Capture the cell that displays the provided text and extract its (x, y) central coordinate. 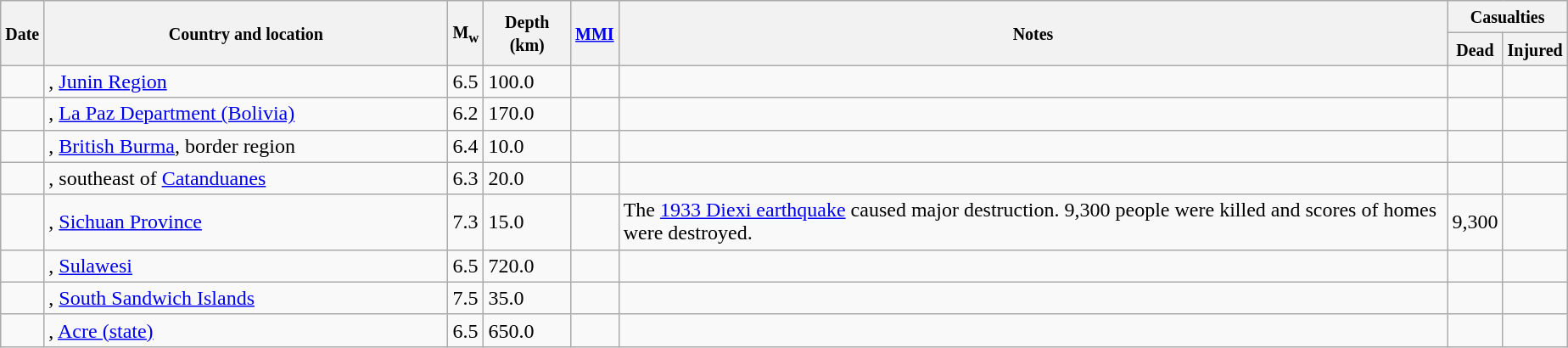
, British Burma, border region (246, 146)
Injured (1535, 49)
Dead (1475, 49)
The 1933 Diexi earthquake caused major destruction. 9,300 people were killed and scores of homes were destroyed. (1033, 222)
, Sulawesi (246, 266)
7.3 (466, 222)
, South Sandwich Islands (246, 298)
Country and location (246, 33)
MMI (596, 33)
Depth (km) (528, 33)
Casualties (1507, 17)
6.4 (466, 146)
650.0 (528, 330)
20.0 (528, 178)
6.3 (466, 178)
35.0 (528, 298)
9,300 (1475, 222)
, southeast of Catanduanes (246, 178)
7.5 (466, 298)
Notes (1033, 33)
, Acre (state) (246, 330)
Mw (466, 33)
Date (22, 33)
15.0 (528, 222)
720.0 (528, 266)
170.0 (528, 114)
100.0 (528, 81)
6.2 (466, 114)
, Sichuan Province (246, 222)
, Junin Region (246, 81)
10.0 (528, 146)
, La Paz Department (Bolivia) (246, 114)
